Capture the cell that displays the provided text and extract its (X, Y) central coordinate. 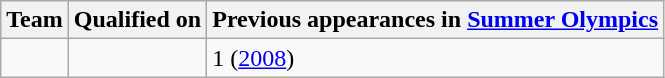
1 (2008) (436, 58)
Previous appearances in Summer Olympics (436, 20)
Team (35, 20)
Qualified on (137, 20)
